Pinpoint the cell where the given text exists, returning its (x, y) midpoint coordinate. 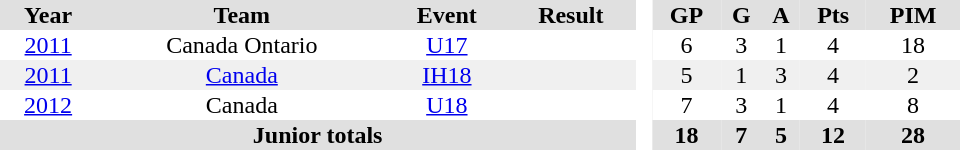
8 (913, 105)
6 (686, 45)
2 (913, 75)
Event (446, 15)
IH18 (446, 75)
28 (913, 135)
Result (570, 15)
PIM (913, 15)
Pts (833, 15)
12 (833, 135)
A (781, 15)
Junior totals (318, 135)
Team (242, 15)
G (742, 15)
U17 (446, 45)
U18 (446, 105)
GP (686, 15)
Year (48, 15)
Canada Ontario (242, 45)
2012 (48, 105)
